Return the [x, y] coordinate for the center point of the cell that contains the specified text.  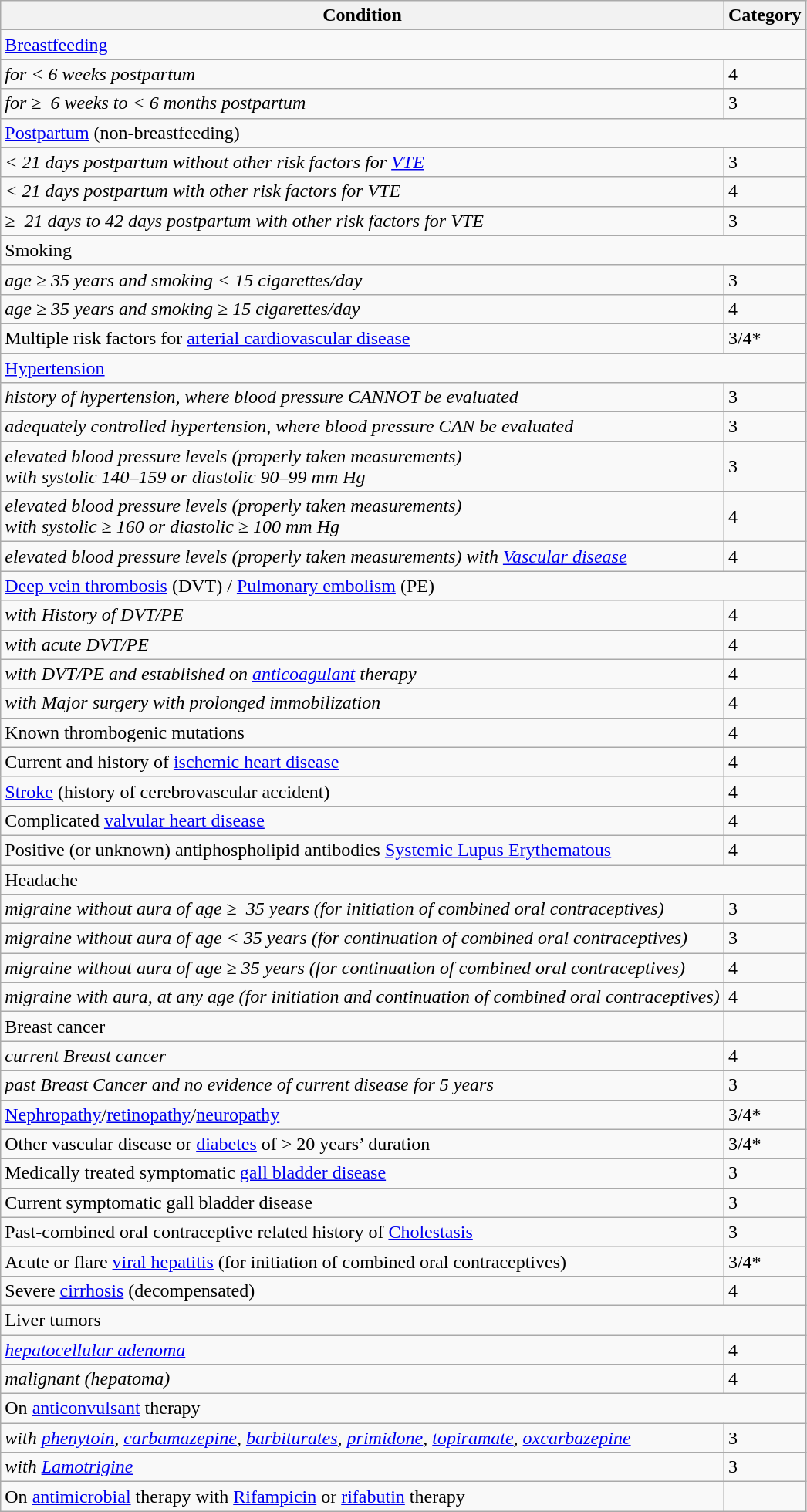
elevated blood pressure levels (properly taken measurements)with systolic 140–159 or diastolic 90–99 mm Hg [363, 466]
Headache [403, 879]
for < 6 weeks postpartum [363, 74]
with acute DVT/PE [363, 644]
with Lamotrigine [363, 1467]
On anticonvulsant therapy [403, 1409]
Multiple risk factors for arterial cardiovascular disease [363, 338]
Stroke (history of cerebrovascular accident) [363, 791]
Complicated valvular heart disease [363, 820]
Current and history of ischemic heart disease [363, 762]
with History of DVT/PE [363, 615]
Other vascular disease or diabetes of > 20 years’ duration [363, 1144]
Severe cirrhosis (decompensated) [363, 1290]
Breastfeeding [403, 45]
≥ 21 days to 42 days postpartum with other risk factors for VTE [363, 221]
Current symptomatic gall bladder disease [363, 1202]
Positive (or unknown) antiphospholipid antibodies Systemic Lupus Erythematous [363, 850]
Smoking [403, 250]
age ≥ 35 years and smoking ≥ 15 cigarettes/day [363, 309]
with DVT/PE and established on anticoagulant therapy [363, 674]
Postpartum (non-breastfeeding) [403, 133]
for ≥ 6 weeks to < 6 months postpartum [363, 103]
Known thrombogenic mutations [363, 732]
Medically treated symptomatic gall bladder disease [363, 1173]
malignant (hepatoma) [363, 1379]
age ≥ 35 years and smoking < 15 cigarettes/day [363, 279]
with phenytoin, carbamazepine, barbiturates, primidone, topiramate, oxcarbazepine [363, 1438]
history of hypertension, where blood pressure CANNOT be evaluated [363, 397]
with Major surgery with prolonged immobilization [363, 703]
adequately controlled hypertension, where blood pressure CAN be evaluated [363, 427]
migraine with aura, at any age (for initiation and continuation of combined oral contraceptives) [363, 997]
Category [765, 15]
Condition [363, 15]
Breast cancer [363, 1027]
< 21 days postpartum without other risk factors for VTE [363, 162]
migraine without aura of age < 35 years (for continuation of combined oral contraceptives) [363, 939]
migraine without aura of age ≥ 35 years (for initiation of combined oral contraceptives) [363, 909]
current Breast cancer [363, 1056]
elevated blood pressure levels (properly taken measurements)with systolic ≥ 160 or diastolic ≥ 100 mm Hg [363, 517]
On antimicrobial therapy with Rifampicin or rifabutin therapy [363, 1497]
Liver tumors [403, 1320]
Past-combined oral contraceptive related history of Cholestasis [363, 1232]
hepatocellular adenoma [363, 1350]
< 21 days postpartum with other risk factors for VTE [363, 191]
past Breast Cancer and no evidence of current disease for 5 years [363, 1085]
elevated blood pressure levels (properly taken measurements) with Vascular disease [363, 556]
Hypertension [403, 368]
Deep vein thrombosis (DVT) / Pulmonary embolism (PE) [403, 586]
Acute or flare viral hepatitis (for initiation of combined oral contraceptives) [363, 1261]
migraine without aura of age ≥ 35 years (for continuation of combined oral contraceptives) [363, 968]
Nephropathy/retinopathy/neuropathy [363, 1115]
